Locate the cell with the specified text and output its [X, Y] center coordinate. 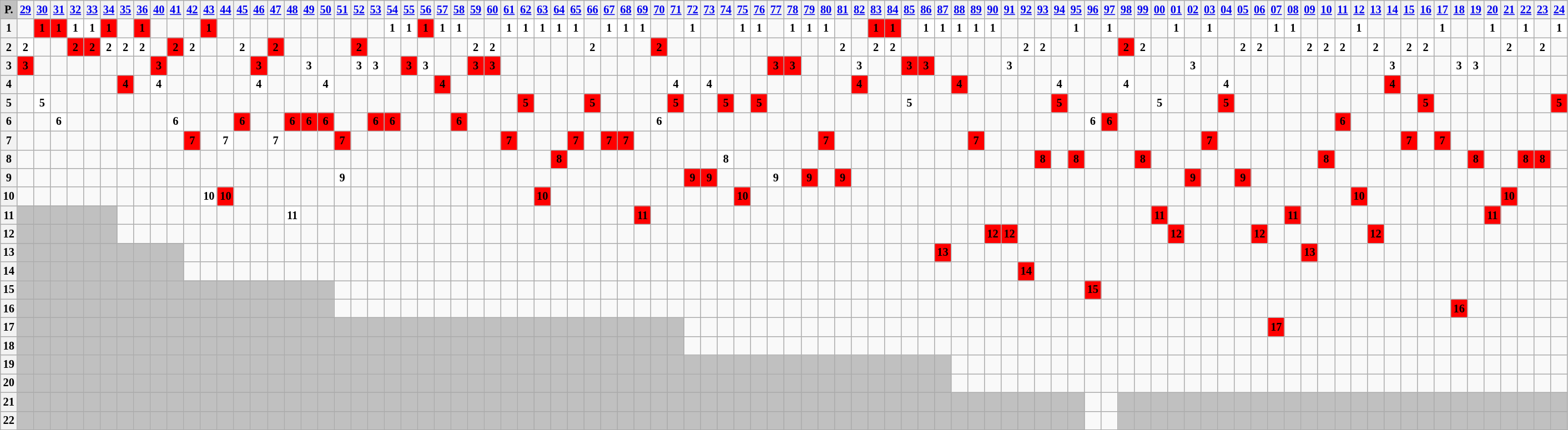
44 [225, 9]
88 [959, 9]
46 [259, 9]
50 [326, 9]
81 [843, 9]
66 [592, 9]
99 [1143, 9]
52 [359, 9]
58 [459, 9]
94 [1060, 9]
61 [509, 9]
92 [1026, 9]
93 [1043, 9]
87 [942, 9]
47 [276, 9]
51 [342, 9]
02 [1193, 9]
34 [109, 9]
55 [409, 9]
41 [175, 9]
64 [559, 9]
43 [209, 9]
36 [142, 9]
03 [1209, 9]
72 [693, 9]
45 [242, 9]
09 [1309, 9]
77 [776, 9]
73 [709, 9]
85 [909, 9]
06 [1259, 9]
56 [426, 9]
48 [293, 9]
54 [392, 9]
63 [542, 9]
08 [1293, 9]
00 [1159, 9]
49 [309, 9]
98 [1126, 9]
82 [859, 9]
86 [926, 9]
32 [75, 9]
84 [893, 9]
74 [726, 9]
07 [1276, 9]
70 [659, 9]
05 [1243, 9]
60 [492, 9]
75 [743, 9]
78 [793, 9]
29 [26, 9]
95 [1076, 9]
62 [526, 9]
33 [92, 9]
97 [1110, 9]
40 [159, 9]
91 [1010, 9]
96 [1093, 9]
31 [59, 9]
67 [609, 9]
68 [626, 9]
23 [1542, 9]
65 [576, 9]
24 [1559, 9]
69 [643, 9]
89 [976, 9]
01 [1176, 9]
30 [42, 9]
42 [192, 9]
79 [809, 9]
59 [476, 9]
80 [826, 9]
53 [376, 9]
35 [125, 9]
P. [9, 9]
71 [676, 9]
83 [876, 9]
76 [759, 9]
57 [442, 9]
04 [1226, 9]
90 [993, 9]
